Capture the cell that displays the provided text and extract its (X, Y) central coordinate. 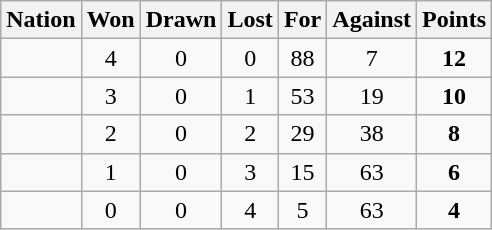
29 (302, 134)
Nation (41, 20)
6 (454, 172)
38 (372, 134)
12 (454, 58)
For (302, 20)
Drawn (181, 20)
19 (372, 96)
Lost (250, 20)
Won (110, 20)
15 (302, 172)
53 (302, 96)
88 (302, 58)
Against (372, 20)
Points (454, 20)
10 (454, 96)
8 (454, 134)
7 (372, 58)
5 (302, 210)
